Scan for the cell matching the given text and deliver its [X, Y] coordinate at center. 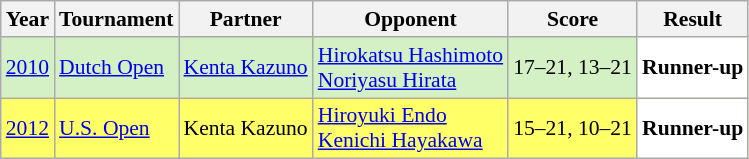
Hiroyuki Endo Kenichi Hayakawa [410, 128]
Partner [246, 19]
Dutch Open [116, 68]
2012 [28, 128]
17–21, 13–21 [572, 68]
Hirokatsu Hashimoto Noriyasu Hirata [410, 68]
U.S. Open [116, 128]
15–21, 10–21 [572, 128]
Year [28, 19]
2010 [28, 68]
Tournament [116, 19]
Result [692, 19]
Score [572, 19]
Opponent [410, 19]
